Find where the given text appears and provide that cell's center as (x, y) coordinate. 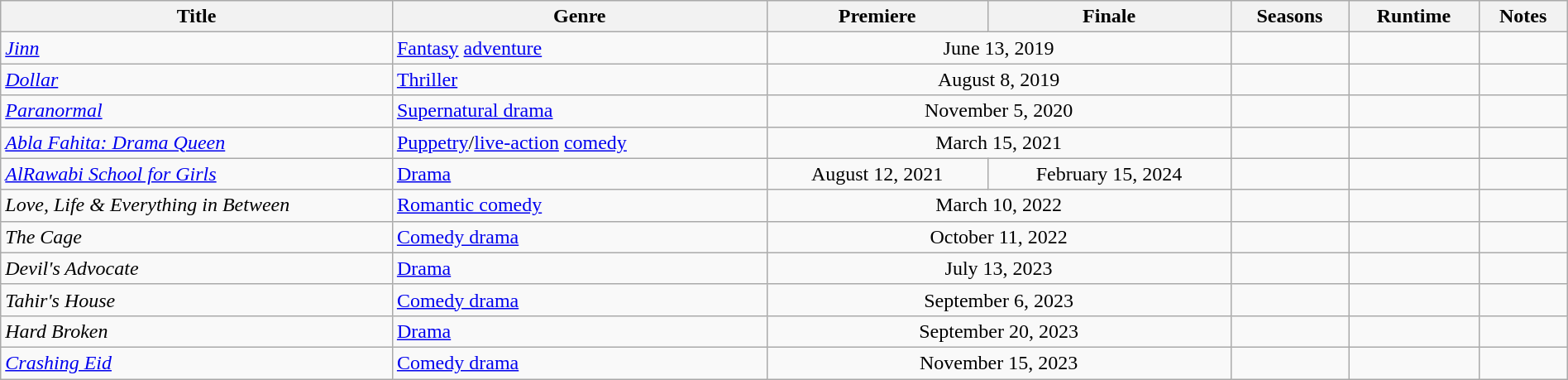
AlRawabi School for Girls (197, 174)
September 6, 2023 (999, 300)
Puppetry/live-action comedy (579, 142)
Jinn (197, 48)
July 13, 2023 (999, 268)
Fantasy adventure (579, 48)
Supernatural drama (579, 111)
August 8, 2019 (999, 79)
Devil's Advocate (197, 268)
June 13, 2019 (999, 48)
November 5, 2020 (999, 111)
Romantic comedy (579, 205)
November 15, 2023 (999, 363)
March 10, 2022 (999, 205)
Abla Fahita: Drama Queen (197, 142)
Genre (579, 17)
Premiere (877, 17)
Finale (1109, 17)
March 15, 2021 (999, 142)
February 15, 2024 (1109, 174)
August 12, 2021 (877, 174)
October 11, 2022 (999, 237)
Love, Life & Everything in Between (197, 205)
Title (197, 17)
Notes (1523, 17)
Dollar (197, 79)
Thriller (579, 79)
Runtime (1414, 17)
Crashing Eid (197, 363)
Hard Broken (197, 331)
Seasons (1290, 17)
September 20, 2023 (999, 331)
The Cage (197, 237)
Tahir's House (197, 300)
Paranormal (197, 111)
